Search for the cell housing the specified text and yield its (x, y) center coordinate. 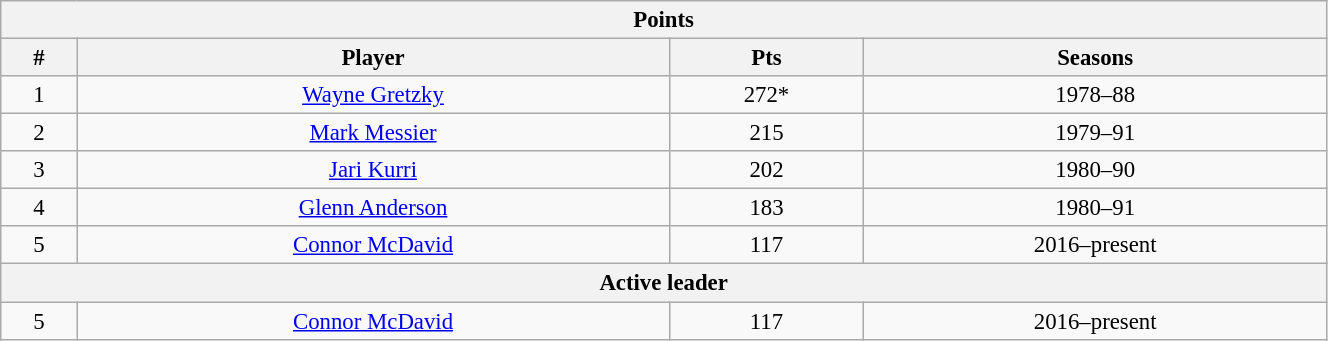
202 (766, 170)
272* (766, 95)
Glenn Anderson (373, 208)
Active leader (664, 283)
1980–91 (1096, 208)
1980–90 (1096, 170)
4 (39, 208)
Pts (766, 58)
183 (766, 208)
Jari Kurri (373, 170)
Mark Messier (373, 133)
3 (39, 170)
1979–91 (1096, 133)
Wayne Gretzky (373, 95)
2 (39, 133)
Seasons (1096, 58)
Points (664, 20)
1978–88 (1096, 95)
Player (373, 58)
1 (39, 95)
215 (766, 133)
# (39, 58)
